Find where the given text appears and provide that cell's center as [X, Y] coordinate. 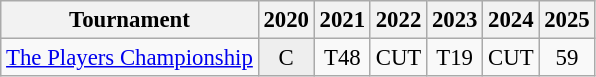
2020 [286, 20]
T19 [455, 58]
59 [567, 58]
2021 [342, 20]
Tournament [130, 20]
2024 [511, 20]
C [286, 58]
T48 [342, 58]
The Players Championship [130, 58]
2023 [455, 20]
2025 [567, 20]
2022 [398, 20]
